Extract the [X, Y] coordinate from the center of the cell holding the provided text.  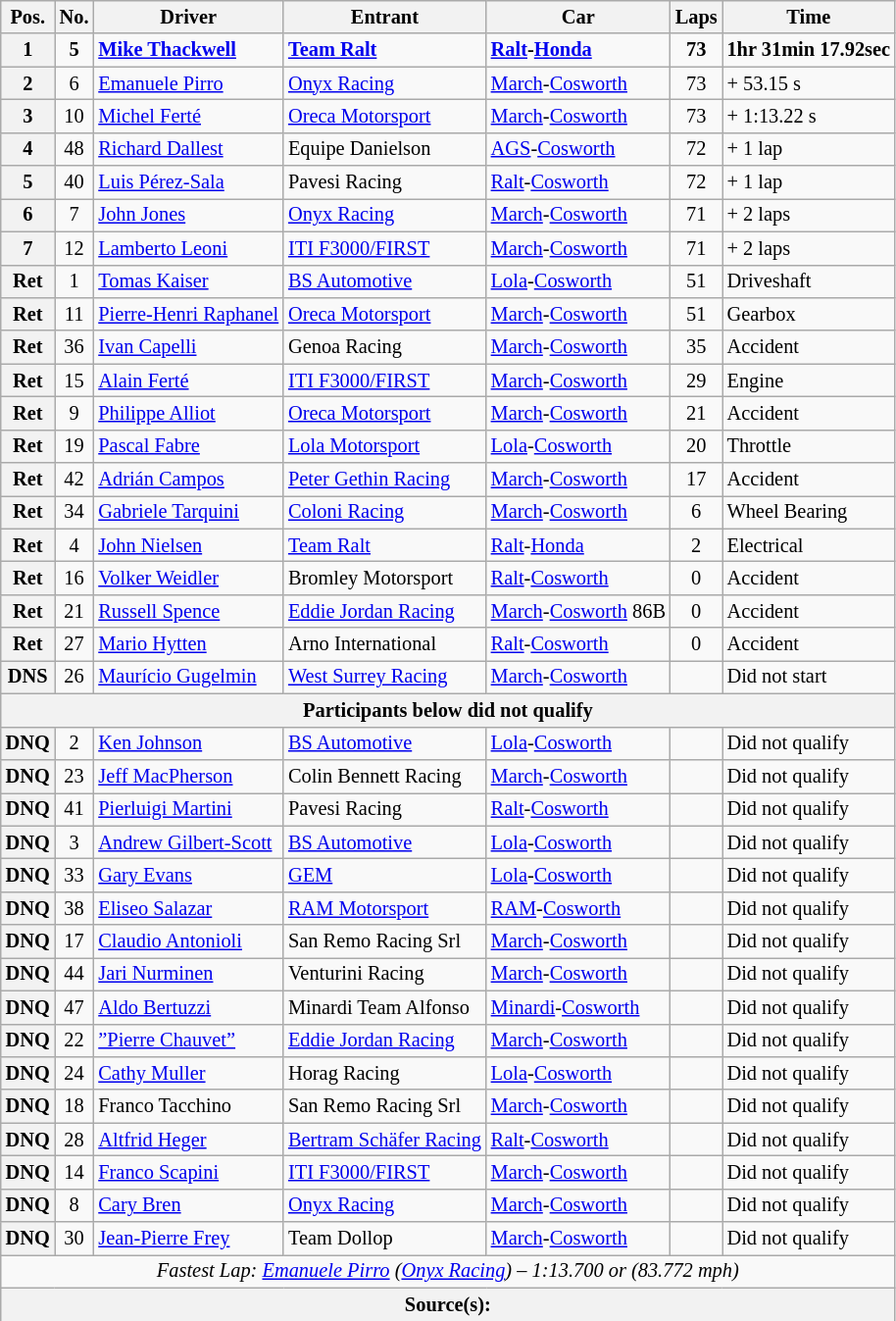
1hr 31min 17.92sec [809, 50]
Bromley Motorsport [384, 578]
Cary Bren [188, 1205]
Engine [809, 381]
Colin Bennett Racing [384, 776]
Mike Thackwell [188, 50]
+ 53.15 s [809, 83]
GEM [384, 875]
26 [75, 677]
16 [75, 578]
35 [696, 347]
Minardi Team Alfonso [384, 1007]
Altfrid Heger [188, 1140]
Venturini Racing [384, 974]
Source(s): [448, 1304]
Alain Ferté [188, 381]
Eliseo Salazar [188, 908]
Arno International [384, 644]
Franco Scapini [188, 1172]
Team Dollop [384, 1239]
Michel Ferté [188, 116]
Aldo Bertuzzi [188, 1007]
March-Cosworth 86B [578, 611]
Russell Spence [188, 611]
Driver [188, 17]
AGS-Cosworth [578, 149]
No. [75, 17]
20 [696, 446]
Gary Evans [188, 875]
Lamberto Leoni [188, 248]
Adrián Campos [188, 480]
42 [75, 480]
23 [75, 776]
Electrical [809, 545]
9 [75, 413]
Coloni Racing [384, 512]
19 [75, 446]
Laps [696, 17]
24 [75, 1073]
Mario Hytten [188, 644]
10 [75, 116]
Richard Dallest [188, 149]
Andrew Gilbert-Scott [188, 842]
Luis Pérez-Sala [188, 182]
28 [75, 1140]
47 [75, 1007]
West Surrey Racing [384, 677]
Ivan Capelli [188, 347]
18 [75, 1106]
Ken Johnson [188, 743]
”Pierre Chauvet” [188, 1041]
DNS [27, 677]
Gabriele Tarquini [188, 512]
44 [75, 974]
Driveshaft [809, 281]
Cathy Muller [188, 1073]
Time [809, 17]
Equipe Danielson [384, 149]
Genoa Racing [384, 347]
36 [75, 347]
Maurício Gugelmin [188, 677]
8 [75, 1205]
30 [75, 1239]
41 [75, 809]
Pos. [27, 17]
34 [75, 512]
Volker Weidler [188, 578]
Claudio Antonioli [188, 941]
Did not start [809, 677]
33 [75, 875]
+ 1:13.22 s [809, 116]
Jean-Pierre Frey [188, 1239]
40 [75, 182]
11 [75, 314]
Fastest Lap: Emanuele Pirro (Onyx Racing) – 1:13.700 or (83.772 mph) [448, 1271]
Pierluigi Martini [188, 809]
12 [75, 248]
Jeff MacPherson [188, 776]
John Jones [188, 215]
RAM Motorsport [384, 908]
22 [75, 1041]
John Nielsen [188, 545]
RAM-Cosworth [578, 908]
Franco Tacchino [188, 1106]
Philippe Alliot [188, 413]
38 [75, 908]
Tomas Kaiser [188, 281]
Horag Racing [384, 1073]
Jari Nurminen [188, 974]
15 [75, 381]
14 [75, 1172]
48 [75, 149]
Throttle [809, 446]
Entrant [384, 17]
Pierre-Henri Raphanel [188, 314]
Gearbox [809, 314]
Emanuele Pirro [188, 83]
Minardi-Cosworth [578, 1007]
Pascal Fabre [188, 446]
Bertram Schäfer Racing [384, 1140]
29 [696, 381]
Peter Gethin Racing [384, 480]
Participants below did not qualify [448, 710]
Car [578, 17]
27 [75, 644]
Lola Motorsport [384, 446]
Wheel Bearing [809, 512]
